Detect which cell encompasses the target text, then output its [X, Y] center coordinate. 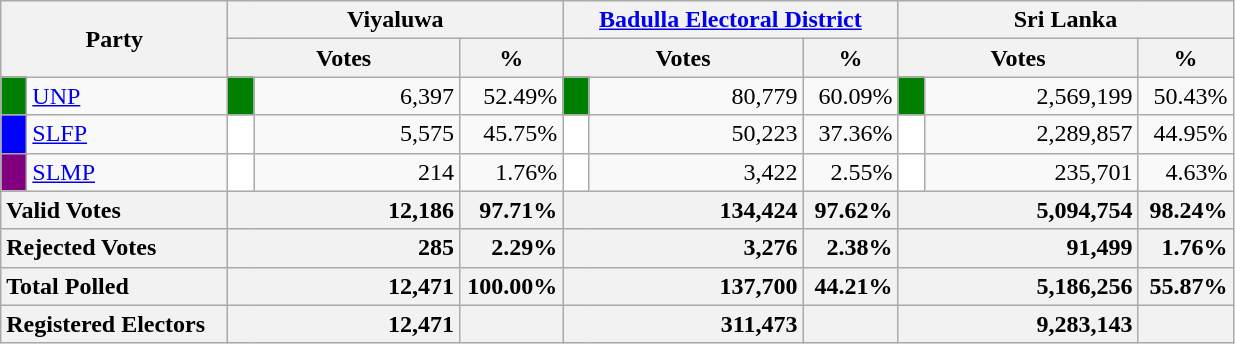
SLFP [128, 134]
134,424 [683, 210]
9,283,143 [1018, 324]
55.87% [1186, 286]
80,779 [696, 96]
285 [344, 248]
UNP [128, 96]
Total Polled [114, 286]
2,569,199 [1031, 96]
235,701 [1031, 172]
50.43% [1186, 96]
60.09% [850, 96]
Valid Votes [114, 210]
91,499 [1018, 248]
97.71% [510, 210]
Registered Electors [114, 324]
SLMP [128, 172]
5,186,256 [1018, 286]
44.21% [850, 286]
Sri Lanka [1066, 20]
214 [357, 172]
3,422 [696, 172]
52.49% [510, 96]
Rejected Votes [114, 248]
98.24% [1186, 210]
3,276 [683, 248]
100.00% [510, 286]
311,473 [683, 324]
5,094,754 [1018, 210]
50,223 [696, 134]
97.62% [850, 210]
137,700 [683, 286]
45.75% [510, 134]
12,186 [344, 210]
Viyaluwa [396, 20]
Badulla Electoral District [730, 20]
44.95% [1186, 134]
2.29% [510, 248]
6,397 [357, 96]
2.38% [850, 248]
2.55% [850, 172]
2,289,857 [1031, 134]
Party [114, 39]
5,575 [357, 134]
4.63% [1186, 172]
37.36% [850, 134]
